Find where the given text appears and provide that cell's center as [X, Y] coordinate. 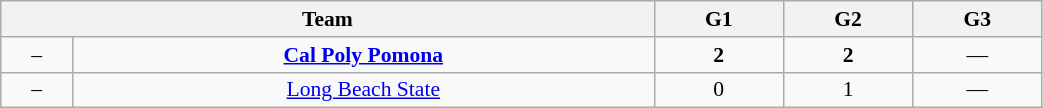
G2 [848, 19]
0 [718, 90]
1 [848, 90]
G1 [718, 19]
Team [328, 19]
G3 [978, 19]
Cal Poly Pomona [363, 55]
Long Beach State [363, 90]
